Capture the cell that displays the provided text and extract its (x, y) central coordinate. 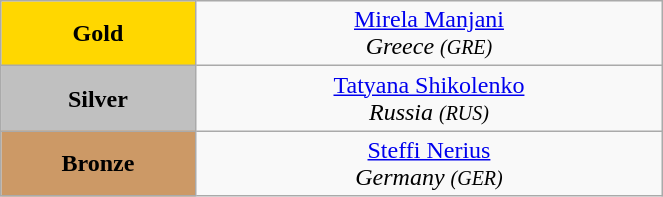
Bronze (98, 164)
Steffi NeriusGermany (GER) (429, 164)
Gold (98, 34)
Mirela ManjaniGreece (GRE) (429, 34)
Tatyana ShikolenkoRussia (RUS) (429, 98)
Silver (98, 98)
